Determine the [x, y] coordinate at the center of the cell enclosing the given text.  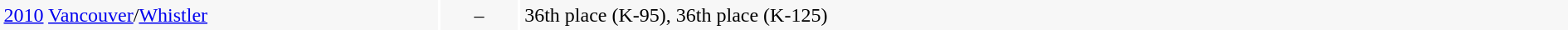
– [480, 15]
2010 Vancouver/Whistler [219, 15]
36th place (K-95), 36th place (K-125) [1045, 15]
